Pinpoint the cell where the given text exists, returning its (X, Y) midpoint coordinate. 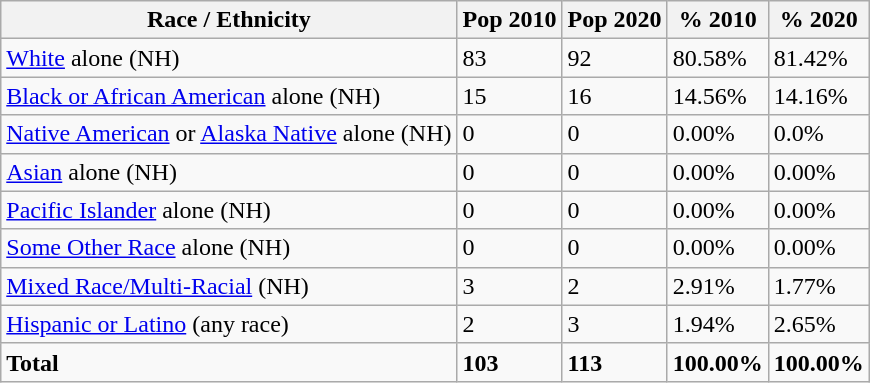
Native American or Alaska Native alone (NH) (229, 134)
103 (510, 362)
1.94% (718, 324)
White alone (NH) (229, 58)
Black or African American alone (NH) (229, 96)
2.65% (818, 324)
2.91% (718, 286)
14.56% (718, 96)
% 2020 (818, 20)
Asian alone (NH) (229, 172)
113 (614, 362)
Hispanic or Latino (any race) (229, 324)
1.77% (818, 286)
Pop 2020 (614, 20)
15 (510, 96)
14.16% (818, 96)
83 (510, 58)
Total (229, 362)
Mixed Race/Multi-Racial (NH) (229, 286)
% 2010 (718, 20)
81.42% (818, 58)
92 (614, 58)
0.0% (818, 134)
Some Other Race alone (NH) (229, 248)
Pacific Islander alone (NH) (229, 210)
Race / Ethnicity (229, 20)
16 (614, 96)
Pop 2010 (510, 20)
80.58% (718, 58)
